Search for the cell housing the specified text and yield its [X, Y] center coordinate. 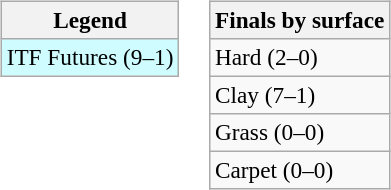
Grass (0–0) [300, 133]
Finals by surface [300, 20]
Clay (7–1) [300, 95]
Carpet (0–0) [300, 171]
Hard (2–0) [300, 57]
ITF Futures (9–1) [90, 57]
Legend [90, 20]
